Return (X, Y) of the center of cell containing provided text 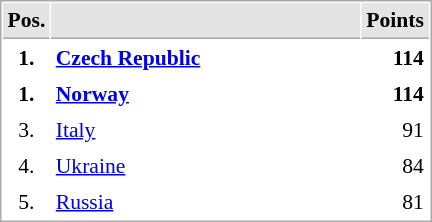
Norway (206, 93)
84 (396, 165)
Pos. (26, 21)
Ukraine (206, 165)
81 (396, 201)
Points (396, 21)
3. (26, 129)
91 (396, 129)
4. (26, 165)
Italy (206, 129)
5. (26, 201)
Czech Republic (206, 57)
Russia (206, 201)
